Search for the cell housing the specified text and yield its (X, Y) center coordinate. 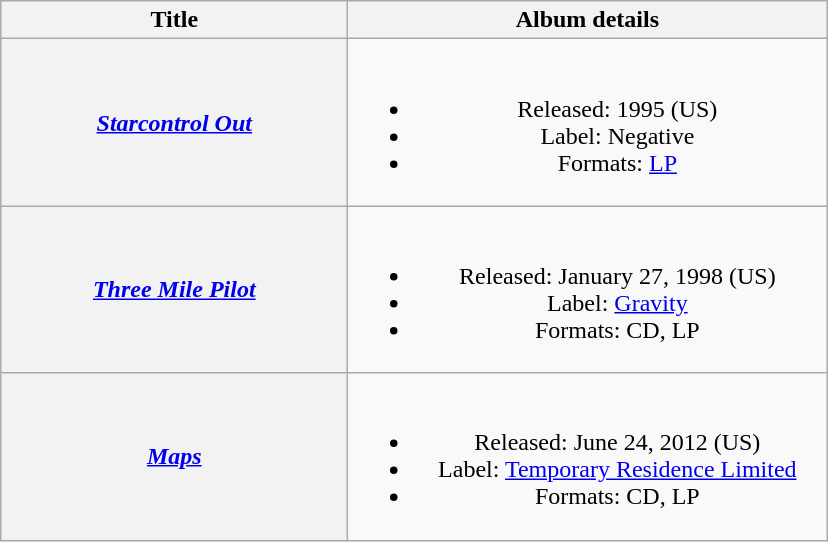
Released: June 24, 2012 (US)Label: Temporary Residence LimitedFormats: CD, LP (588, 456)
Maps (174, 456)
Released: 1995 (US)Label: NegativeFormats: LP (588, 122)
Released: January 27, 1998 (US)Label: GravityFormats: CD, LP (588, 290)
Album details (588, 20)
Title (174, 20)
Starcontrol Out (174, 122)
Three Mile Pilot (174, 290)
